Output the (X, Y) coordinate of the center of the cell containing the given text.  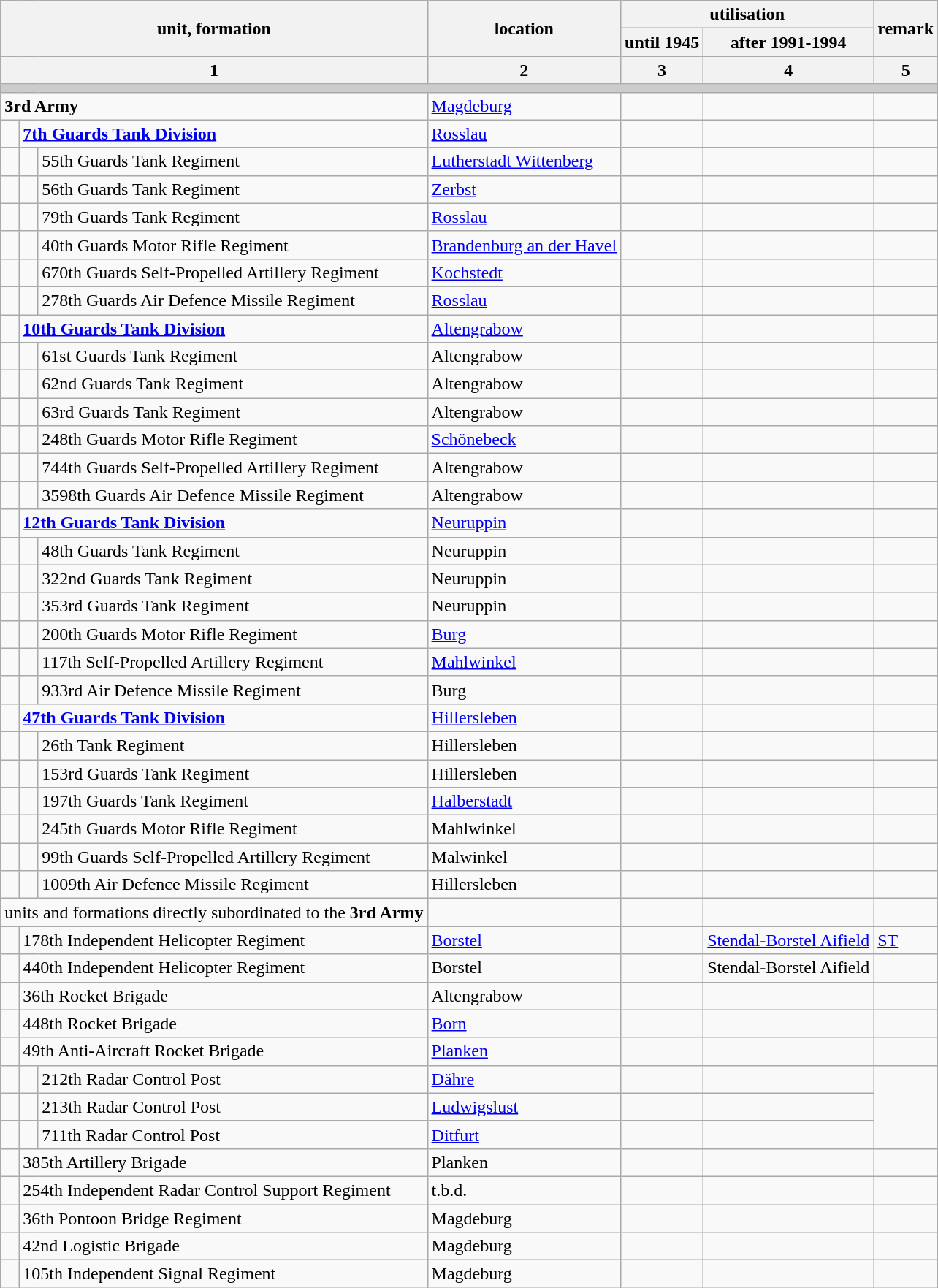
ST (906, 940)
units and formations directly subordinated to the 3rd Army (214, 912)
12th Guards Tank Division (224, 523)
40th Guards Motor Rifle Regiment (232, 245)
254th Independent Radar Control Support Regiment (224, 1190)
Kochstedt (525, 273)
245th Guards Motor Rifle Regiment (232, 829)
278th Guards Air Defence Missile Regiment (232, 300)
62nd Guards Tank Regiment (232, 384)
36th Rocket Brigade (224, 996)
56th Guards Tank Regiment (232, 189)
4 (789, 70)
Malwinkel (525, 857)
48th Guards Tank Regiment (232, 551)
213th Radar Control Post (232, 1107)
remark (906, 28)
7th Guards Tank Division (224, 134)
42nd Logistic Brigade (224, 1246)
Brandenburg an der Havel (525, 245)
location (525, 28)
Born (525, 1024)
153rd Guards Tank Regiment (232, 774)
unit, formation (214, 28)
448th Rocket Brigade (224, 1024)
178th Independent Helicopter Regiment (224, 940)
until 1945 (662, 42)
55th Guards Tank Regiment (232, 161)
3598th Guards Air Defence Missile Regiment (232, 495)
Dähre (525, 1079)
Zerbst (525, 189)
10th Guards Tank Division (224, 328)
3rd Army (214, 106)
1 (214, 70)
61st Guards Tank Regiment (232, 357)
200th Guards Motor Rifle Regiment (232, 634)
353rd Guards Tank Regiment (232, 606)
117th Self-Propelled Artillery Regiment (232, 662)
t.b.d. (525, 1190)
105th Independent Signal Regiment (224, 1274)
Schönebeck (525, 440)
385th Artillery Brigade (224, 1162)
Lutherstadt Wittenberg (525, 161)
440th Independent Helicopter Regiment (224, 968)
933rd Air Defence Missile Regiment (232, 690)
47th Guards Tank Division (224, 717)
after 1991-1994 (789, 42)
26th Tank Regiment (232, 745)
36th Pontoon Bridge Regiment (224, 1218)
197th Guards Tank Regiment (232, 801)
711th Radar Control Post (232, 1135)
Ditfurt (525, 1135)
3 (662, 70)
utilisation (747, 15)
2 (525, 70)
248th Guards Motor Rifle Regiment (232, 440)
79th Guards Tank Regiment (232, 217)
670th Guards Self-Propelled Artillery Regiment (232, 273)
Halberstadt (525, 801)
99th Guards Self-Propelled Artillery Regiment (232, 857)
1009th Air Defence Missile Regiment (232, 885)
5 (906, 70)
744th Guards Self-Propelled Artillery Regiment (232, 468)
322nd Guards Tank Regiment (232, 579)
212th Radar Control Post (232, 1079)
49th Anti-Aircraft Rocket Brigade (224, 1051)
Ludwigslust (525, 1107)
63rd Guards Tank Regiment (232, 412)
